From the cell containing the given text, extract its center point as (x, y) coordinate. 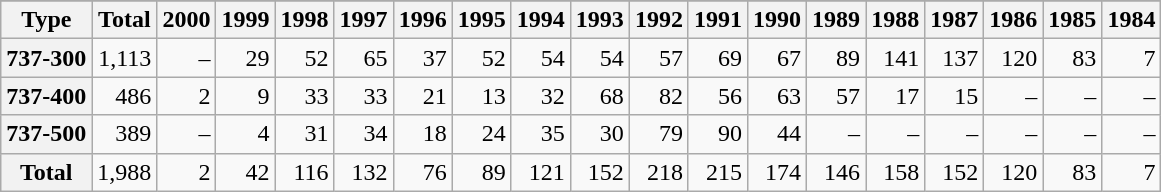
1984 (1132, 20)
1995 (482, 20)
218 (658, 172)
68 (600, 96)
18 (422, 134)
1,113 (124, 58)
17 (896, 96)
389 (124, 134)
1,988 (124, 172)
158 (896, 172)
63 (776, 96)
34 (364, 134)
137 (954, 58)
132 (364, 172)
9 (246, 96)
37 (422, 58)
141 (896, 58)
737-300 (46, 58)
15 (954, 96)
56 (718, 96)
69 (718, 58)
1994 (540, 20)
1996 (422, 20)
35 (540, 134)
29 (246, 58)
44 (776, 134)
24 (482, 134)
13 (482, 96)
737-500 (46, 134)
30 (600, 134)
1997 (364, 20)
215 (718, 172)
1993 (600, 20)
31 (304, 134)
1992 (658, 20)
1999 (246, 20)
42 (246, 172)
2000 (186, 20)
1985 (1072, 20)
486 (124, 96)
79 (658, 134)
1991 (718, 20)
90 (718, 134)
1988 (896, 20)
146 (836, 172)
76 (422, 172)
Type (46, 20)
1986 (1014, 20)
21 (422, 96)
32 (540, 96)
65 (364, 58)
1989 (836, 20)
1990 (776, 20)
67 (776, 58)
174 (776, 172)
1998 (304, 20)
4 (246, 134)
116 (304, 172)
737-400 (46, 96)
82 (658, 96)
1987 (954, 20)
121 (540, 172)
